Pinpoint the cell where the given text exists, returning its (x, y) midpoint coordinate. 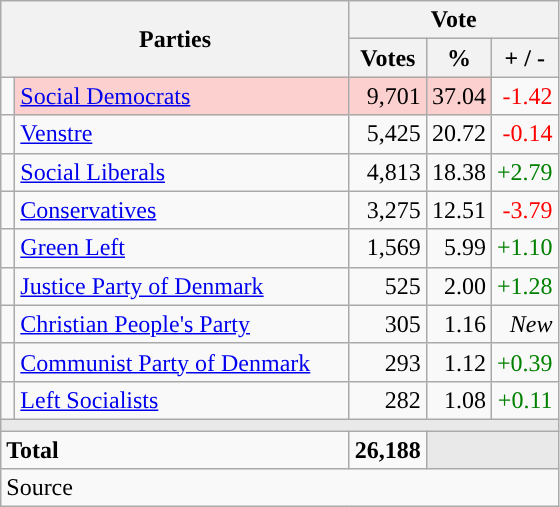
+0.11 (524, 400)
-0.14 (524, 134)
-1.42 (524, 96)
18.38 (458, 172)
2.00 (458, 286)
Total (176, 449)
1,569 (388, 248)
525 (388, 286)
+1.28 (524, 286)
% (458, 58)
Parties (176, 39)
293 (388, 362)
Venstre (182, 134)
20.72 (458, 134)
9,701 (388, 96)
Green Left (182, 248)
4,813 (388, 172)
3,275 (388, 210)
-3.79 (524, 210)
1.08 (458, 400)
5.99 (458, 248)
+2.79 (524, 172)
1.12 (458, 362)
Source (280, 488)
Votes (388, 58)
Communist Party of Denmark (182, 362)
+1.10 (524, 248)
+0.39 (524, 362)
Conservatives (182, 210)
Justice Party of Denmark (182, 286)
37.04 (458, 96)
5,425 (388, 134)
12.51 (458, 210)
Left Socialists (182, 400)
Social Democrats (182, 96)
New (524, 324)
305 (388, 324)
Vote (454, 20)
1.16 (458, 324)
+ / - (524, 58)
Social Liberals (182, 172)
Christian People's Party (182, 324)
26,188 (388, 449)
282 (388, 400)
